From the cell containing the given text, extract its center point as (x, y) coordinate. 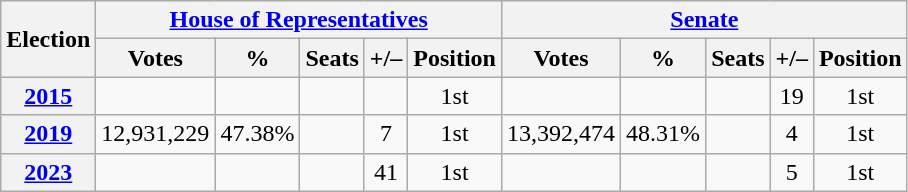
House of Representatives (299, 20)
Election (48, 39)
12,931,229 (156, 134)
2019 (48, 134)
2023 (48, 172)
41 (386, 172)
13,392,474 (560, 134)
47.38% (258, 134)
2015 (48, 96)
Senate (704, 20)
19 (792, 96)
4 (792, 134)
48.31% (664, 134)
5 (792, 172)
7 (386, 134)
